Identify which cell holds the provided text, then report its (X, Y) central coordinate. 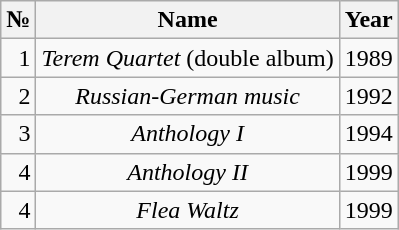
1989 (368, 58)
1 (18, 58)
1994 (368, 134)
3 (18, 134)
Year (368, 20)
Flea Waltz (188, 210)
Russian-German music (188, 96)
2 (18, 96)
Anthology I (188, 134)
1992 (368, 96)
№ (18, 20)
Terem Quartet (double album) (188, 58)
Anthology II (188, 172)
Name (188, 20)
